Search for the cell housing the specified text and yield its [x, y] center coordinate. 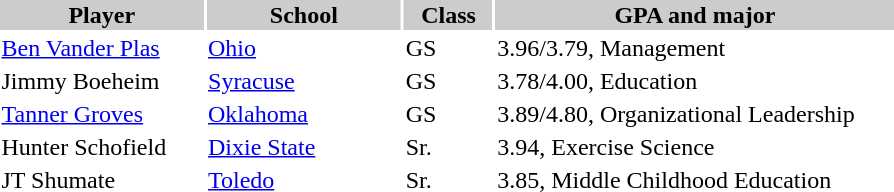
GPA and major [695, 15]
School [304, 15]
Player [102, 15]
Tanner Groves [102, 114]
Ohio [304, 48]
Syracuse [304, 81]
Dixie State [304, 147]
Jimmy Boeheim [102, 81]
3.78/4.00, Education [695, 81]
3.94, Exercise Science [695, 147]
Oklahoma [304, 114]
Hunter Schofield [102, 147]
3.89/4.80, Organizational Leadership [695, 114]
Class [448, 15]
Sr. [448, 147]
3.96/3.79, Management [695, 48]
Ben Vander Plas [102, 48]
